Provide the [X, Y] coordinate of the cell's center where the given text is located.  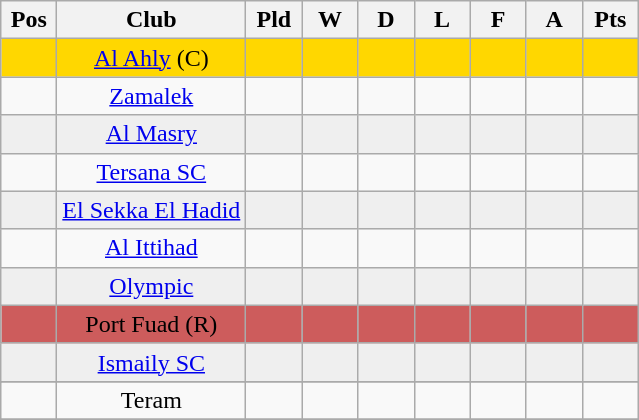
F [498, 20]
D [386, 20]
Pld [274, 20]
Al Masry [152, 134]
Al Ahly (C) [152, 58]
Teram [152, 400]
Port Fuad (R) [152, 324]
W [330, 20]
A [554, 20]
Ismaily SC [152, 362]
Pos [29, 20]
Pts [610, 20]
Zamalek [152, 96]
Club [152, 20]
Tersana SC [152, 172]
El Sekka El Hadid [152, 210]
L [442, 20]
Al Ittihad [152, 248]
Olympic [152, 286]
